Capture the cell that displays the provided text and extract its [X, Y] central coordinate. 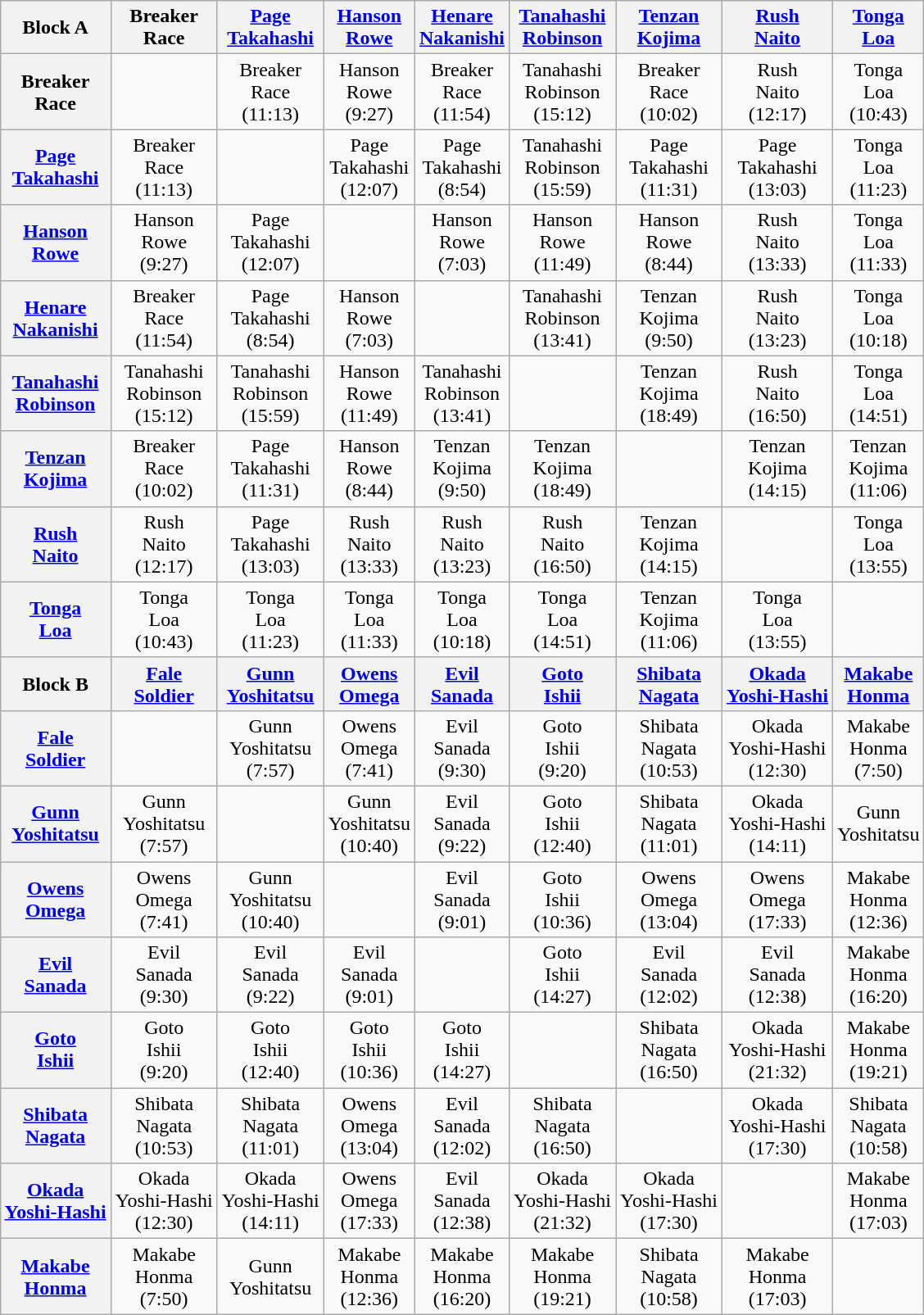
Block A [56, 28]
Block B [56, 683]
